Locate the cell with the specified text and output its (x, y) center coordinate. 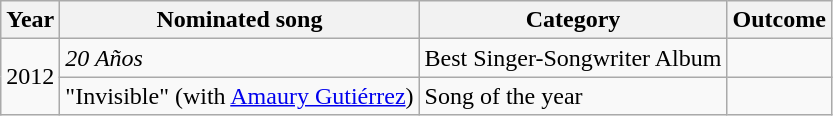
20 Años (240, 58)
Year (30, 20)
Category (573, 20)
Song of the year (573, 96)
Outcome (779, 20)
Nominated song (240, 20)
Best Singer-Songwriter Album (573, 58)
"Invisible" (with Amaury Gutiérrez) (240, 96)
2012 (30, 77)
